Identify which cell holds the provided text, then report its (X, Y) central coordinate. 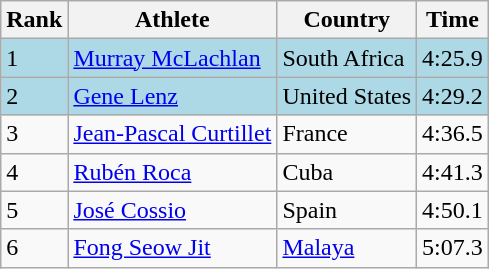
Malaya (347, 248)
4 (34, 172)
José Cossio (172, 210)
Jean-Pascal Curtillet (172, 134)
3 (34, 134)
Gene Lenz (172, 96)
Country (347, 20)
Rubén Roca (172, 172)
Rank (34, 20)
4:50.1 (453, 210)
5:07.3 (453, 248)
Cuba (347, 172)
4:29.2 (453, 96)
Time (453, 20)
1 (34, 58)
4:25.9 (453, 58)
4:36.5 (453, 134)
Fong Seow Jit (172, 248)
France (347, 134)
5 (34, 210)
South Africa (347, 58)
Spain (347, 210)
2 (34, 96)
United States (347, 96)
Murray McLachlan (172, 58)
4:41.3 (453, 172)
6 (34, 248)
Athlete (172, 20)
